Detect which cell encompasses the target text, then output its (X, Y) center coordinate. 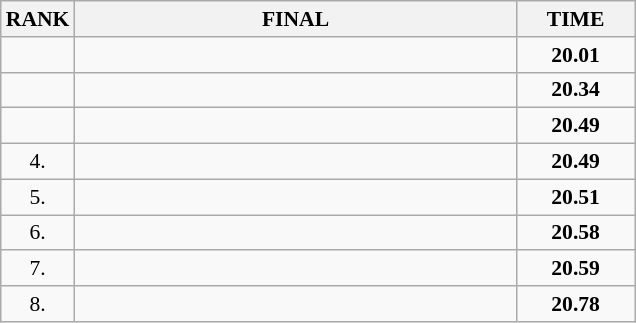
5. (38, 197)
7. (38, 269)
8. (38, 304)
4. (38, 162)
20.78 (576, 304)
20.58 (576, 233)
6. (38, 233)
TIME (576, 19)
FINAL (295, 19)
RANK (38, 19)
20.51 (576, 197)
20.34 (576, 90)
20.01 (576, 55)
20.59 (576, 269)
